Detect which cell encompasses the target text, then output its (X, Y) center coordinate. 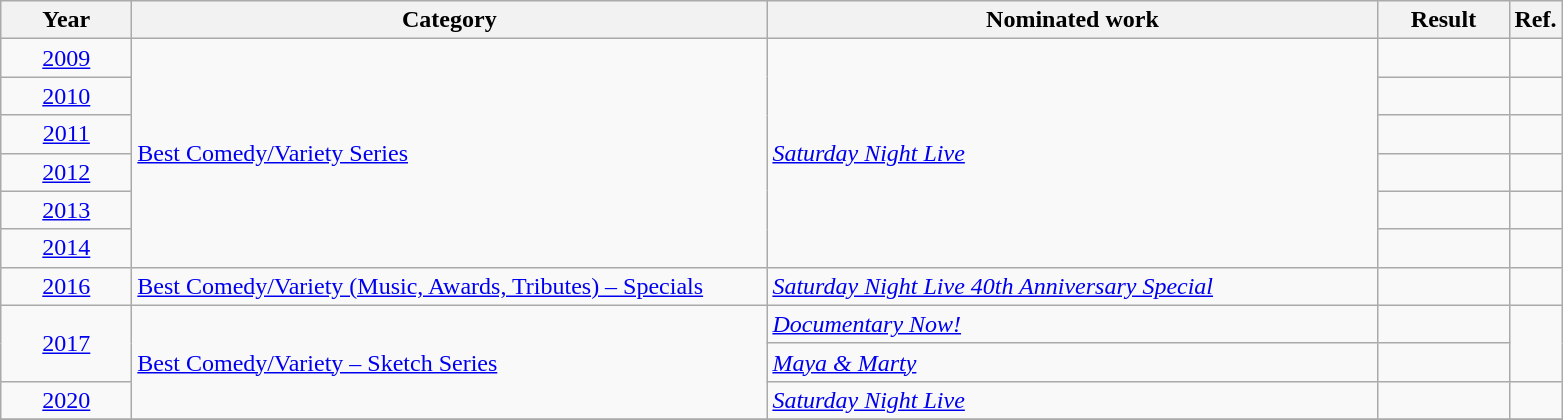
2013 (66, 210)
Ref. (1536, 20)
2010 (66, 96)
Nominated work (1072, 20)
Documentary Now! (1072, 324)
2012 (66, 172)
Best Comedy/Variety – Sketch Series (450, 362)
2011 (66, 134)
Year (66, 20)
Category (450, 20)
Best Comedy/Variety Series (450, 153)
2020 (66, 400)
Result (1444, 20)
Best Comedy/Variety (Music, Awards, Tributes) – Specials (450, 286)
2009 (66, 58)
Saturday Night Live 40th Anniversary Special (1072, 286)
2017 (66, 343)
2014 (66, 248)
2016 (66, 286)
Maya & Marty (1072, 362)
